Detect which cell encompasses the target text, then output its (X, Y) center coordinate. 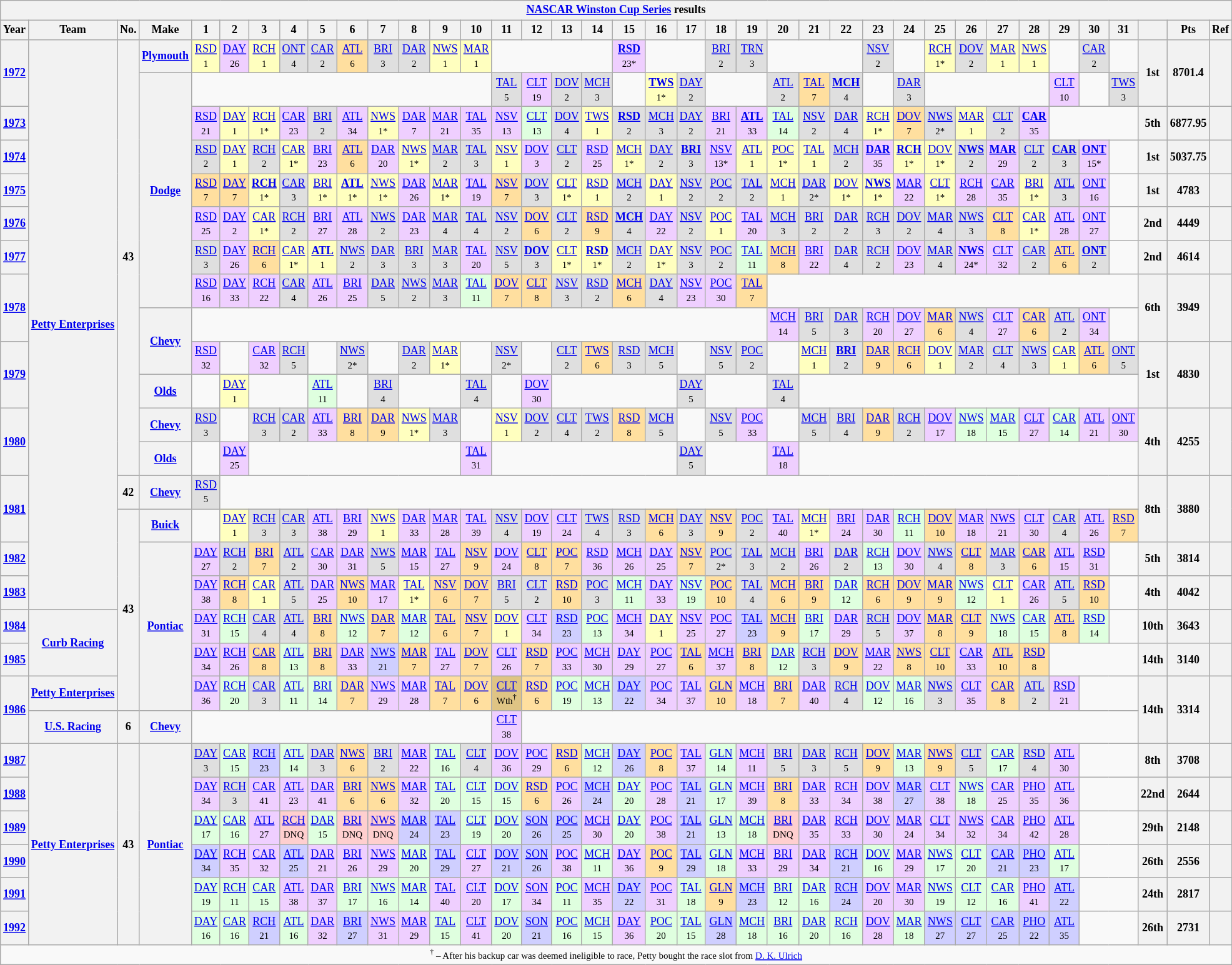
ONT15* (1094, 157)
12 (537, 30)
DOV12 (878, 693)
MCH8 (783, 257)
CAR30 (322, 559)
GLN14 (721, 761)
ATL14 (294, 761)
TAL31 (476, 458)
1986 (15, 710)
DAR5 (383, 291)
TAL39 (476, 525)
TAL14 (783, 123)
RCH34 (846, 794)
3880 (1188, 508)
BRI6 (352, 794)
4255 (1188, 441)
GLN9 (721, 894)
DAY31 (206, 626)
RCH22 (265, 291)
ATL16 (294, 928)
RSD4 (1035, 761)
TAL16 (445, 761)
RCH33 (846, 828)
3 (265, 30)
1976 (15, 224)
9 (445, 30)
ATL34 (352, 123)
CAR26 (1035, 593)
ATL17 (1065, 861)
ATL21 (1094, 425)
Dodge (166, 191)
NWS10 (352, 593)
BRI12 (783, 894)
CLT13 (537, 123)
4449 (1188, 224)
RCH8 (234, 593)
POC8 (661, 761)
DAR30 (878, 525)
U.S. Racing (72, 727)
† – After his backup car was deemed ineligible to race, Petty bought the race slot from D. K. Ulrich (616, 955)
1987 (15, 761)
3708 (1188, 761)
MCH12 (597, 761)
MCH34 (630, 626)
DAY16 (206, 928)
1991 (15, 894)
MAR9 (940, 593)
22nd (1153, 794)
RCH13 (878, 559)
MAR20 (414, 861)
4 (294, 30)
4830 (1188, 375)
DOV27 (909, 324)
SON34 (537, 894)
ONT34 (1094, 324)
DOV15 (507, 794)
Ref (1221, 30)
DOV4 (567, 123)
MAR32 (414, 794)
NWS27 (940, 928)
NSV6 (445, 593)
MAR30 (909, 894)
3140 (1188, 660)
POC13 (597, 626)
ONT4 (294, 56)
DOV16 (878, 861)
3949 (1188, 307)
RSD32 (206, 358)
CAR14 (1065, 425)
RCHDNQ (294, 828)
28 (1035, 30)
5037.75 (1188, 157)
CLT12 (971, 894)
NSV25 (691, 626)
No. (129, 30)
MAR27 (909, 794)
18 (721, 30)
Curb Racing (72, 643)
TAL1 (814, 157)
1977 (15, 257)
Buick (166, 525)
MCH35 (597, 894)
MCH13 (597, 693)
1988 (15, 794)
DAR16 (814, 894)
DAR23 (414, 224)
POC30 (721, 291)
3314 (1188, 710)
4042 (1188, 593)
MCH24 (597, 794)
1990 (15, 861)
BRI23 (322, 157)
DOV28 (878, 928)
NWS8 (909, 660)
27 (1003, 30)
DAY19 (206, 894)
DAY27 (206, 559)
4783 (1188, 191)
POC26 (567, 794)
POC1* (783, 157)
DOV10 (940, 525)
DAR15 (322, 828)
Plymouth (166, 56)
DAR41 (322, 794)
CLT26 (507, 660)
ATL23 (294, 794)
16 (661, 30)
NWS19 (940, 894)
DAR34 (814, 861)
ATL4 (294, 626)
MAR17 (383, 593)
1984 (15, 626)
POC19 (567, 693)
2644 (1188, 794)
POC9 (661, 861)
BRI9 (814, 593)
TAL1* (414, 593)
DAR29 (846, 626)
RSD1* (597, 257)
MCH33 (752, 861)
CAR21 (1003, 861)
CLT41 (476, 928)
DAY29 (630, 660)
DOV19 (537, 525)
DAY38 (206, 593)
TAL35 (476, 123)
ATL35 (1065, 928)
Make (166, 30)
ATL25 (294, 861)
TWS3 (1123, 90)
RSD9 (597, 224)
19 (752, 30)
ONT2 (1094, 257)
24th (1153, 894)
DOV36 (507, 761)
7 (383, 30)
POC2* (721, 559)
DAR25 (322, 593)
NWS24* (971, 257)
CLTWth† (507, 693)
RSD23* (630, 56)
DOV21 (507, 861)
TAL19 (476, 191)
6th (1153, 307)
CAR34 (1003, 828)
RCH28 (971, 191)
Year (15, 30)
MCH23 (752, 894)
RCH15 (234, 626)
RSD23 (567, 626)
CLT5 (971, 761)
CLT24 (567, 525)
CLT9 (971, 626)
14 (597, 30)
BRI14 (322, 693)
CLT15 (476, 794)
1 (206, 30)
TAL2 (752, 191)
1973 (15, 123)
1981 (15, 508)
MAR6 (940, 324)
RSD16 (206, 291)
NWS17 (940, 861)
POC34 (661, 693)
TWS4 (597, 525)
RSD5 (206, 492)
ATL10 (1003, 660)
NSV13* (721, 157)
CAR33 (971, 660)
NSV19 (691, 593)
DOV38 (878, 794)
29th (1153, 828)
30 (1094, 30)
1978 (15, 307)
DAY17 (206, 828)
PHO42 (1035, 828)
ATL30 (1065, 761)
21 (814, 30)
20 (783, 30)
1992 (15, 928)
CLT32 (1003, 257)
POC1 (721, 224)
13 (567, 30)
10th (1153, 626)
ATL8 (1065, 626)
BRI24 (846, 525)
2556 (1188, 861)
ATL13 (294, 660)
TAL5 (507, 90)
BRI21 (721, 123)
CLT30 (1035, 525)
POC25 (567, 828)
3643 (1188, 626)
GLN28 (721, 928)
POC29 (537, 761)
1982 (15, 559)
GLN13 (721, 828)
23 (878, 30)
DAY1* (661, 257)
MAR8 (940, 626)
TWS6 (597, 358)
Team (72, 30)
1980 (15, 441)
MCH37 (721, 660)
PHO41 (1035, 894)
29 (1065, 30)
POC16 (567, 928)
MAR16 (909, 693)
1974 (15, 157)
15 (630, 30)
POC3 (597, 593)
1975 (15, 191)
BRI22 (814, 257)
3814 (1188, 559)
ONT16 (1094, 191)
4614 (1188, 257)
RCH35 (234, 861)
POC28 (661, 794)
31 (1123, 30)
DAR2* (814, 191)
POC10 (721, 593)
8 (414, 30)
8701.4 (1188, 72)
24 (909, 30)
DAR26 (414, 191)
NSV23 (691, 291)
CLT1 (1003, 593)
RCH26 (234, 660)
NWS31 (383, 928)
ATL15 (1065, 559)
ATL3 (1065, 191)
CAR23 (294, 123)
Pts (1188, 30)
MAR21 (445, 123)
RCH24 (846, 894)
MAR7 (414, 660)
RSD36 (597, 559)
TRN3 (752, 56)
TWS1* (661, 90)
POC11 (567, 894)
ONT27 (1094, 224)
11 (507, 30)
1985 (15, 660)
RCH23 (265, 761)
RSD14 (1094, 626)
6877.95 (1188, 123)
1979 (15, 375)
2 (234, 30)
NWS16 (383, 894)
PHO23 (1035, 861)
MAR14 (414, 894)
MCH9 (783, 626)
RCH4 (846, 693)
NWS9 (940, 761)
NASCAR Winston Cup Series results (616, 10)
POC7 (567, 559)
GLN17 (721, 794)
POC31 (661, 894)
ONT5 (1123, 358)
ATL36 (1065, 794)
RCH1 (265, 56)
ATL1* (352, 191)
NWS32 (971, 828)
42 (129, 492)
10 (476, 30)
TWS1 (597, 123)
MCH26 (630, 559)
MAR13 (909, 761)
ONT30 (1123, 425)
1983 (15, 593)
ATL27 (265, 828)
DAR37 (322, 894)
ATL22 (1065, 894)
CAR17 (1003, 761)
NWS5 (383, 559)
25 (940, 30)
DAR40 (814, 693)
BRI25 (352, 291)
26 (971, 30)
MCH14 (783, 324)
MCH39 (752, 794)
DAR31 (352, 559)
NSV2* (507, 358)
5 (322, 30)
DOV23 (909, 257)
RCH16 (846, 928)
TWS2 (597, 425)
MAR12 (414, 626)
DOV37 (909, 626)
BRI16 (783, 928)
NSV13 (507, 123)
1989 (15, 828)
RSD31 (1094, 559)
POC20 (661, 928)
SON21 (537, 928)
DOV24 (507, 559)
NWSDNQ (383, 828)
NSV4 (507, 525)
DAR32 (322, 928)
22 (846, 30)
GLN18 (721, 861)
CAR41 (265, 794)
GLN10 (721, 693)
PHO22 (1035, 928)
DAY4 (661, 291)
2731 (1188, 928)
CLT35 (971, 693)
PHO35 (1035, 794)
2148 (1188, 828)
DAR21 (322, 861)
DAY7 (234, 191)
1972 (15, 72)
2817 (1188, 894)
17 (691, 30)
MCH15 (597, 928)
